Return the [x, y] coordinate for the center point of the cell that contains the specified text.  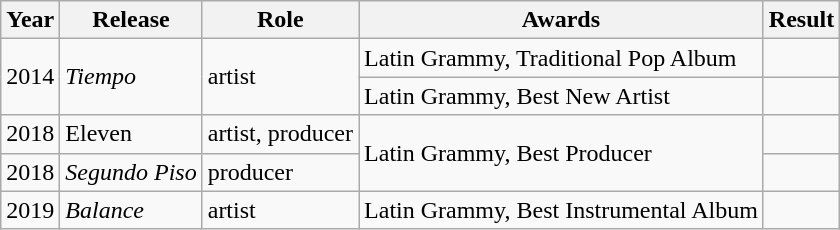
Release [131, 20]
producer [280, 172]
Balance [131, 210]
Result [801, 20]
Tiempo [131, 77]
2014 [30, 77]
Awards [562, 20]
Latin Grammy, Best New Artist [562, 96]
Role [280, 20]
Latin Grammy, Traditional Pop Album [562, 58]
Eleven [131, 134]
Latin Grammy, Best Instrumental Album [562, 210]
2019 [30, 210]
artist, producer [280, 134]
Year [30, 20]
Latin Grammy, Best Producer [562, 153]
Segundo Piso [131, 172]
